Locate the cell with the specified text and output its (x, y) center coordinate. 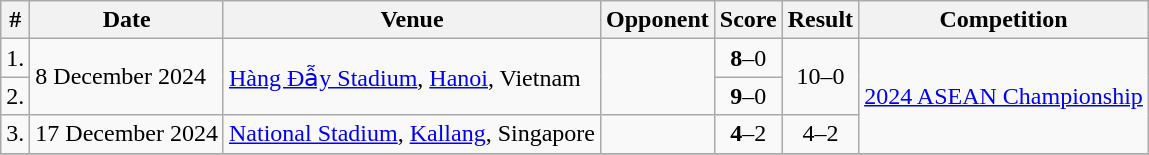
8 December 2024 (127, 77)
Venue (412, 20)
17 December 2024 (127, 134)
9–0 (748, 96)
Competition (1004, 20)
8–0 (748, 58)
3. (16, 134)
1. (16, 58)
2. (16, 96)
Score (748, 20)
Result (820, 20)
10–0 (820, 77)
National Stadium, Kallang, Singapore (412, 134)
Opponent (657, 20)
# (16, 20)
2024 ASEAN Championship (1004, 96)
Hàng Đẫy Stadium, Hanoi, Vietnam (412, 77)
Date (127, 20)
